Identify which cell holds the provided text, then report its (x, y) central coordinate. 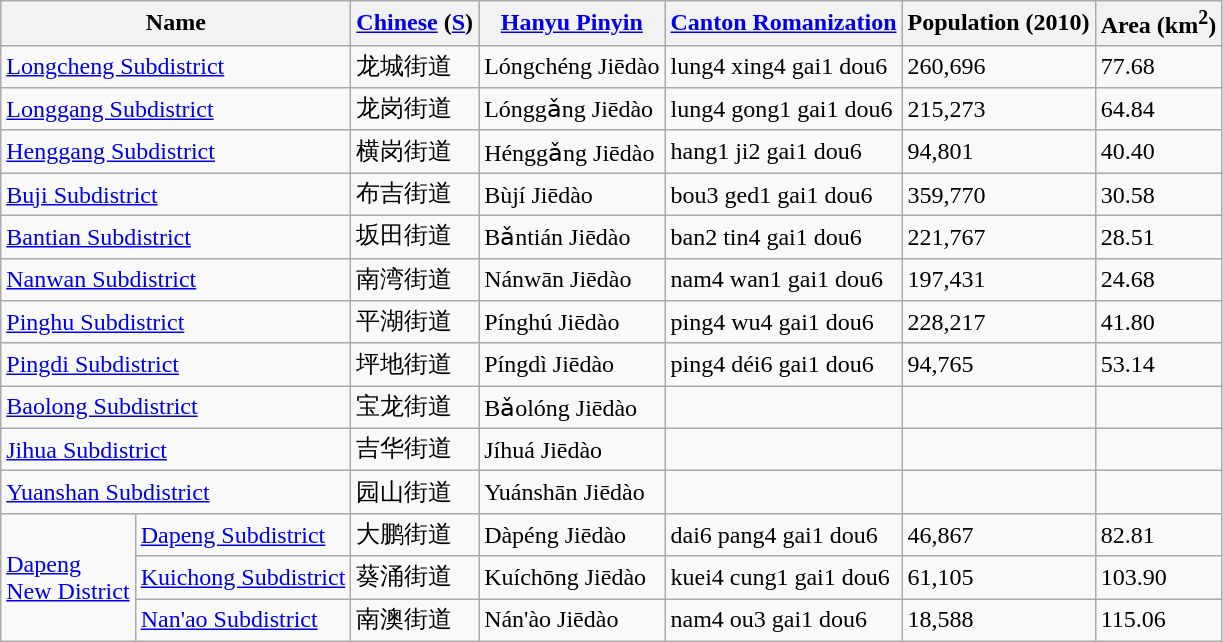
kuei4 cung1 gai1 dou6 (784, 578)
Canton Romanization (784, 24)
Pínghú Jiēdào (572, 322)
ban2 tin4 gai1 dou6 (784, 238)
lung4 xing4 gai1 dou6 (784, 66)
Chinese (S) (415, 24)
228,217 (998, 322)
ping4 déi6 gai1 dou6 (784, 364)
Jihua Subdistrict (176, 450)
Longgang Subdistrict (176, 110)
南澳街道 (415, 620)
260,696 (998, 66)
221,767 (998, 238)
Bùjí Jiēdào (572, 194)
Kuíchōng Jiēdào (572, 578)
龙城街道 (415, 66)
Nánwān Jiēdào (572, 280)
ping4 wu4 gai1 dou6 (784, 322)
Hénggǎng Jiēdào (572, 152)
Kuichong Subdistrict (243, 578)
215,273 (998, 110)
18,588 (998, 620)
Nán'ào Jiēdào (572, 620)
Baolong Subdistrict (176, 408)
40.40 (1158, 152)
64.84 (1158, 110)
Pinghu Subdistrict (176, 322)
南湾街道 (415, 280)
Pingdi Subdistrict (176, 364)
94,765 (998, 364)
hang1 ji2 gai1 dou6 (784, 152)
359,770 (998, 194)
Jíhuá Jiēdào (572, 450)
Nan'ao Subdistrict (243, 620)
Name (176, 24)
DapengNew District (68, 577)
Bantian Subdistrict (176, 238)
82.81 (1158, 534)
41.80 (1158, 322)
53.14 (1158, 364)
Population (2010) (998, 24)
葵涌街道 (415, 578)
宝龙街道 (415, 408)
lung4 gong1 gai1 dou6 (784, 110)
Dàpéng Jiēdào (572, 534)
nam4 ou3 gai1 dou6 (784, 620)
61,105 (998, 578)
dai6 pang4 gai1 dou6 (784, 534)
Lóngchéng Jiēdào (572, 66)
115.06 (1158, 620)
Longcheng Subdistrict (176, 66)
龙岗街道 (415, 110)
Bǎolóng Jiēdào (572, 408)
Area (km2) (1158, 24)
Píngdì Jiēdào (572, 364)
Dapeng Subdistrict (243, 534)
103.90 (1158, 578)
布吉街道 (415, 194)
30.58 (1158, 194)
园山街道 (415, 492)
bou3 ged1 gai1 dou6 (784, 194)
Yuánshān Jiēdào (572, 492)
Buji Subdistrict (176, 194)
Nanwan Subdistrict (176, 280)
平湖街道 (415, 322)
大鹏街道 (415, 534)
nam4 wan1 gai1 dou6 (784, 280)
坪地街道 (415, 364)
46,867 (998, 534)
24.68 (1158, 280)
77.68 (1158, 66)
Bǎntián Jiēdào (572, 238)
坂田街道 (415, 238)
Yuanshan Subdistrict (176, 492)
197,431 (998, 280)
Lónggǎng Jiēdào (572, 110)
Henggang Subdistrict (176, 152)
94,801 (998, 152)
横岗街道 (415, 152)
吉华街道 (415, 450)
28.51 (1158, 238)
Hanyu Pinyin (572, 24)
